Find where the given text appears and provide that cell's center as [X, Y] coordinate. 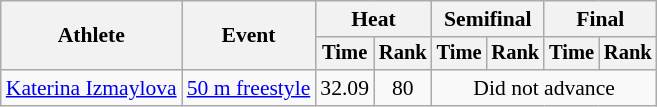
Katerina Izmaylova [92, 88]
32.09 [344, 88]
Event [249, 36]
80 [403, 88]
Athlete [92, 36]
Heat [373, 19]
Did not advance [544, 88]
Final [600, 19]
50 m freestyle [249, 88]
Semifinal [488, 19]
